Pinpoint the cell where the given text exists, returning its [X, Y] midpoint coordinate. 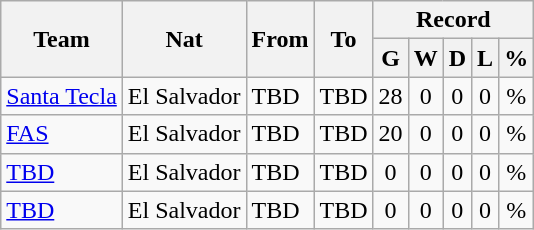
Record [454, 20]
20 [390, 134]
D [457, 58]
FAS [62, 134]
L [486, 58]
W [426, 58]
From [280, 39]
Nat [184, 39]
Team [62, 39]
28 [390, 96]
To [344, 39]
G [390, 58]
Santa Tecla [62, 96]
